Find where the given text appears and provide that cell's center as (x, y) coordinate. 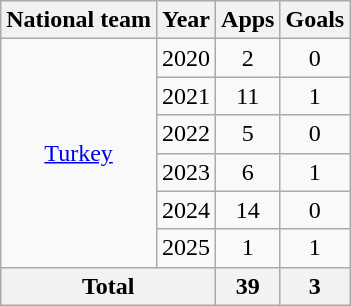
3 (315, 286)
2022 (186, 134)
11 (248, 96)
2021 (186, 96)
39 (248, 286)
5 (248, 134)
14 (248, 210)
2020 (186, 58)
2 (248, 58)
2023 (186, 172)
Turkey (79, 153)
2024 (186, 210)
2025 (186, 248)
Total (108, 286)
Goals (315, 20)
Apps (248, 20)
6 (248, 172)
National team (79, 20)
Year (186, 20)
